Identify which cell holds the provided text, then report its (X, Y) central coordinate. 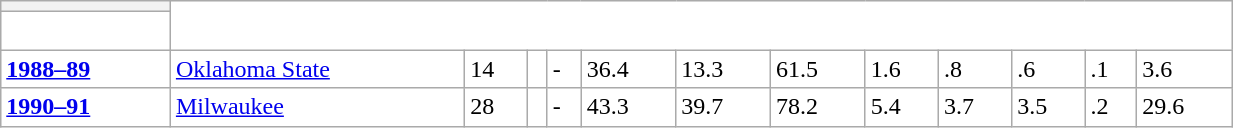
.2 (1111, 107)
29.6 (1184, 107)
36.4 (628, 69)
.8 (974, 69)
.6 (1048, 69)
.1 (1111, 69)
61.5 (818, 69)
3.6 (1184, 69)
1988–89 (86, 69)
1990–91 (86, 107)
Milwaukee (317, 107)
1.6 (902, 69)
43.3 (628, 107)
28 (496, 107)
13.3 (724, 69)
39.7 (724, 107)
3.5 (1048, 107)
Oklahoma State (317, 69)
3.7 (974, 107)
14 (496, 69)
78.2 (818, 107)
5.4 (902, 107)
